Detect which cell encompasses the target text, then output its [X, Y] center coordinate. 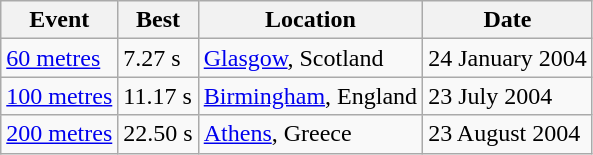
Athens, Greece [310, 134]
Location [310, 20]
Date [508, 20]
Event [60, 20]
11.17 s [158, 96]
7.27 s [158, 58]
Best [158, 20]
22.50 s [158, 134]
200 metres [60, 134]
100 metres [60, 96]
23 July 2004 [508, 96]
23 August 2004 [508, 134]
24 January 2004 [508, 58]
Birmingham, England [310, 96]
Glasgow, Scotland [310, 58]
60 metres [60, 58]
